Extract the [X, Y] coordinate from the center of the cell holding the provided text.  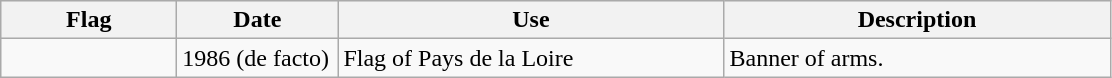
Banner of arms. [917, 58]
Description [917, 20]
1986 (de facto) [258, 58]
Date [258, 20]
Use [531, 20]
Flag of Pays de la Loire [531, 58]
Flag [89, 20]
